Pinpoint the cell where the given text exists, returning its [x, y] midpoint coordinate. 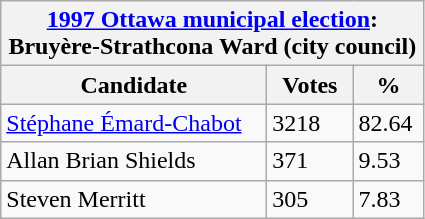
82.64 [388, 123]
% [388, 85]
Stéphane Émard-Chabot [134, 123]
1997 Ottawa municipal election: Bruyère-Strathcona Ward (city council) [212, 34]
7.83 [388, 199]
Votes [310, 85]
Steven Merritt [134, 199]
Candidate [134, 85]
3218 [310, 123]
Allan Brian Shields [134, 161]
371 [310, 161]
9.53 [388, 161]
305 [310, 199]
